Provide the (X, Y) coordinate of the cell's center where the given text is located.  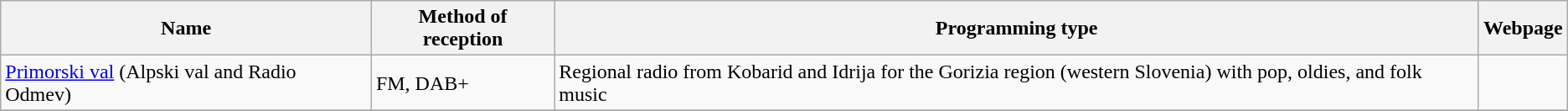
Primorski val (Alpski val and Radio Odmev) (186, 82)
Webpage (1523, 29)
Programming type (1017, 29)
Regional radio from Kobarid and Idrija for the Gorizia region (western Slovenia) with pop, oldies, and folk music (1017, 82)
Method of reception (462, 29)
FM, DAB+ (462, 82)
Name (186, 29)
